Find where the given text appears and provide that cell's center as [x, y] coordinate. 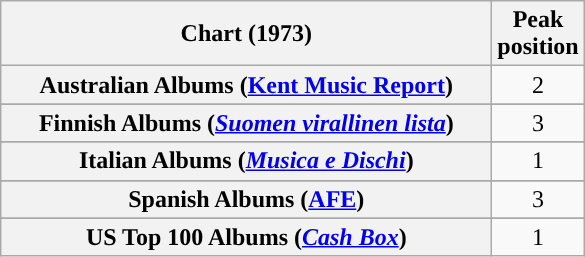
US Top 100 Albums (Cash Box) [246, 237]
2 [538, 85]
Italian Albums (Musica e Dischi) [246, 161]
Spanish Albums (AFE) [246, 199]
Finnish Albums (Suomen virallinen lista) [246, 123]
Australian Albums (Kent Music Report) [246, 85]
Chart (1973) [246, 34]
Peakposition [538, 34]
